Detect which cell encompasses the target text, then output its (x, y) center coordinate. 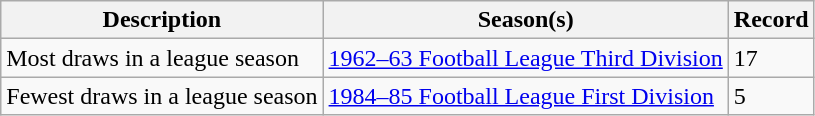
Description (162, 20)
Record (771, 20)
Most draws in a league season (162, 58)
17 (771, 58)
5 (771, 96)
Fewest draws in a league season (162, 96)
1962–63 Football League Third Division (526, 58)
Season(s) (526, 20)
1984–85 Football League First Division (526, 96)
